From the cell containing the given text, extract its center point as [X, Y] coordinate. 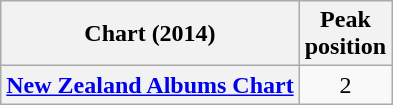
New Zealand Albums Chart [150, 85]
Chart (2014) [150, 34]
2 [345, 85]
Peakposition [345, 34]
